Find where the given text appears and provide that cell's center as [X, Y] coordinate. 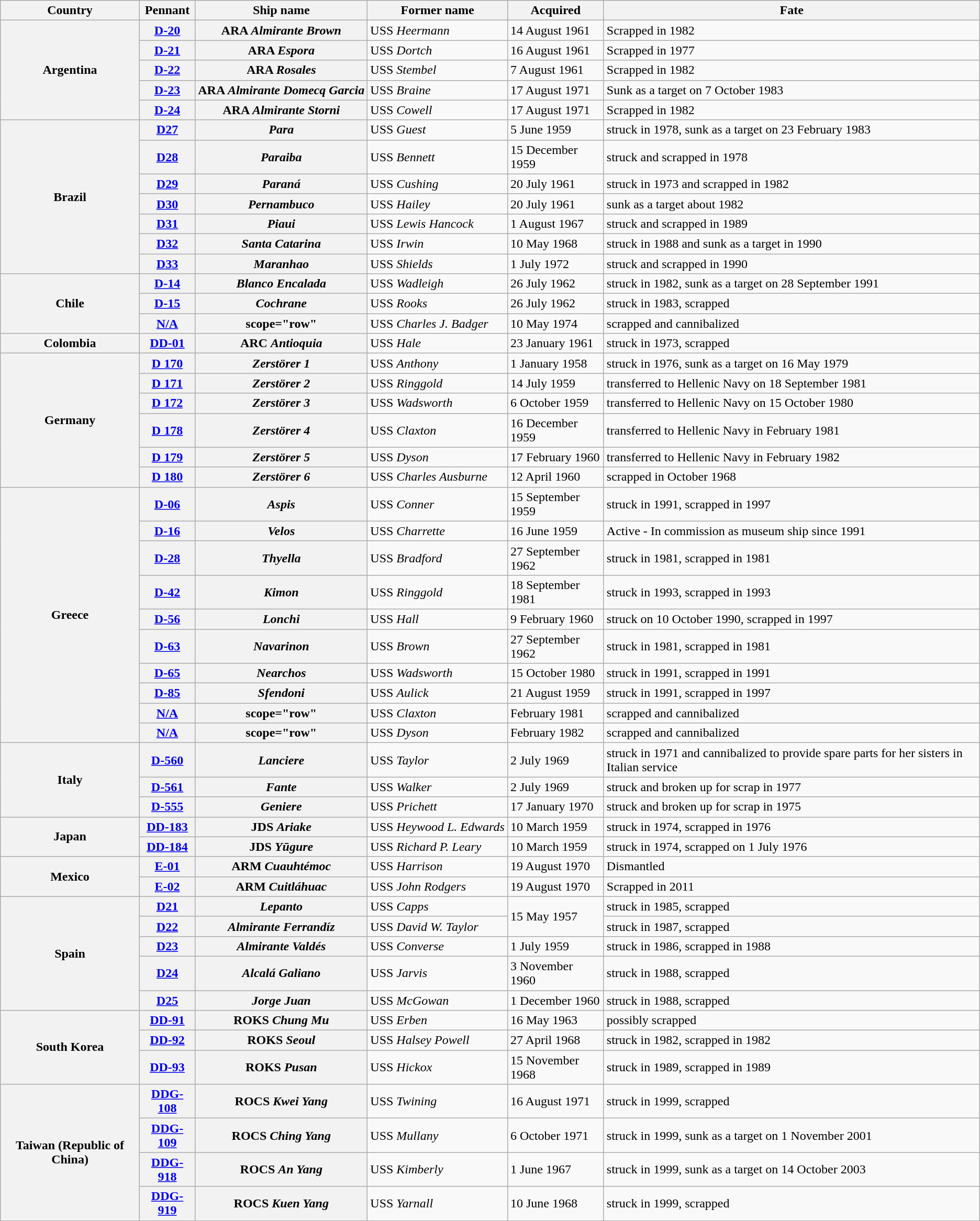
Former name [438, 10]
Zerstörer 6 [282, 477]
possibly scrapped [792, 1020]
USS Hall [438, 619]
D21 [167, 906]
transferred to Hellenic Navy on 18 September 1981 [792, 383]
ARA Rosales [282, 70]
USS Heywood L. Edwards [438, 827]
USS McGowan [438, 1001]
D-23 [167, 90]
USS Yarnall [438, 1203]
Maranhao [282, 263]
struck in 1971 and cannibalized to provide spare parts for her sisters in Italian service [792, 760]
USS Erben [438, 1020]
Mexico [70, 876]
USS Mullany [438, 1135]
Piaui [282, 224]
transferred to Hellenic Navy on 15 October 1980 [792, 403]
D-85 [167, 693]
14 July 1959 [555, 383]
Greece [70, 615]
USS Kimberly [438, 1170]
Acquired [555, 10]
Scrapped in 1977 [792, 50]
DDG-918 [167, 1170]
D 171 [167, 383]
12 April 1960 [555, 477]
E-02 [167, 886]
Aspis [282, 504]
D33 [167, 263]
Ship name [282, 10]
DDG-108 [167, 1102]
DDG-919 [167, 1203]
struck in 1973, scrapped [792, 343]
ROKS Pusan [282, 1067]
struck in 1991, scrapped in 1991 [792, 673]
USS Halsey Powell [438, 1040]
struck in 1986, scrapped in 1988 [792, 946]
ARA Almirante Brown [282, 30]
February 1982 [555, 733]
D-20 [167, 30]
7 August 1961 [555, 70]
D31 [167, 224]
Geniere [282, 807]
South Korea [70, 1047]
16 December 1959 [555, 430]
ROCS Kuen Yang [282, 1203]
Taiwan (Republic of China) [70, 1152]
struck in 1989, scrapped in 1989 [792, 1067]
February 1981 [555, 713]
D-56 [167, 619]
ARM Cuauhtémoc [282, 867]
USS Hickox [438, 1067]
Lanciere [282, 760]
struck in 1987, scrapped [792, 926]
Zerstörer 1 [282, 363]
Pernambuco [282, 204]
D-560 [167, 760]
DD-92 [167, 1040]
D 180 [167, 477]
USS Harrison [438, 867]
16 August 1961 [555, 50]
Pennant [167, 10]
D-06 [167, 504]
Chile [70, 304]
15 September 1959 [555, 504]
D30 [167, 204]
10 May 1974 [555, 324]
D-24 [167, 110]
Fate [792, 10]
D-65 [167, 673]
D-14 [167, 284]
15 November 1968 [555, 1067]
D23 [167, 946]
USS Anthony [438, 363]
struck in 1999, sunk as a target on 1 November 2001 [792, 1135]
10 June 1968 [555, 1203]
D-15 [167, 304]
3 November 1960 [555, 973]
Blanco Encalada [282, 284]
D-561 [167, 787]
USS Hale [438, 343]
USS Walker [438, 787]
DD-01 [167, 343]
USS Jarvis [438, 973]
6 October 1959 [555, 403]
D25 [167, 1001]
USS Prichett [438, 807]
1 July 1972 [555, 263]
USS Stembel [438, 70]
USS Braine [438, 90]
D 179 [167, 457]
DD-184 [167, 847]
D32 [167, 243]
DD-93 [167, 1067]
Thyella [282, 558]
Scrapped in 2011 [792, 886]
Paraiba [282, 157]
D-28 [167, 558]
ROCS An Yang [282, 1170]
ROKS Seoul [282, 1040]
Jorge Juan [282, 1001]
5 June 1959 [555, 130]
DD-183 [167, 827]
1 January 1958 [555, 363]
15 October 1980 [555, 673]
struck in 1978, sunk as a target on 23 February 1983 [792, 130]
1 June 1967 [555, 1170]
Italy [70, 780]
18 September 1981 [555, 592]
struck in 1983, scrapped [792, 304]
USS Cowell [438, 110]
ARC Antioquia [282, 343]
Nearchos [282, 673]
Fante [282, 787]
struck in 1976, sunk as a target on 16 May 1979 [792, 363]
10 May 1968 [555, 243]
JDS Yūgure [282, 847]
USS Hailey [438, 204]
struck in 1993, scrapped in 1993 [792, 592]
Almirante Ferrandíz [282, 926]
USS David W. Taylor [438, 926]
Spain [70, 953]
JDS Ariake [282, 827]
USS Bradford [438, 558]
struck in 1985, scrapped [792, 906]
USS Converse [438, 946]
D27 [167, 130]
D-21 [167, 50]
USS Conner [438, 504]
1 December 1960 [555, 1001]
struck in 1973 and scrapped in 1982 [792, 184]
struck and scrapped in 1990 [792, 263]
struck and scrapped in 1989 [792, 224]
Kimon [282, 592]
Cochrane [282, 304]
D 172 [167, 403]
Paraná [282, 184]
Lepanto [282, 906]
Zerstörer 3 [282, 403]
Colombia [70, 343]
17 January 1970 [555, 807]
struck and broken up for scrap in 1977 [792, 787]
Sfendoni [282, 693]
USS Brown [438, 646]
9 February 1960 [555, 619]
USS Charles Ausburne [438, 477]
DDG-109 [167, 1135]
USS Cushing [438, 184]
USS Shields [438, 263]
D 170 [167, 363]
ARA Almirante Domecq Garcia [282, 90]
Lonchi [282, 619]
D-42 [167, 592]
D22 [167, 926]
USS Twining [438, 1102]
USS John Rodgers [438, 886]
16 August 1971 [555, 1102]
struck in 1974, scrapped in 1976 [792, 827]
transferred to Hellenic Navy in February 1981 [792, 430]
16 May 1963 [555, 1020]
USS Dortch [438, 50]
Argentina [70, 70]
14 August 1961 [555, 30]
ROCS Kwei Yang [282, 1102]
USS Taylor [438, 760]
Zerstörer 5 [282, 457]
struck and scrapped in 1978 [792, 157]
struck on 10 October 1990, scrapped in 1997 [792, 619]
Velos [282, 531]
USS Aulick [438, 693]
D-16 [167, 531]
struck in 1974, scrapped on 1 July 1976 [792, 847]
D28 [167, 157]
Sunk as a target on 7 October 1983 [792, 90]
27 April 1968 [555, 1040]
Brazil [70, 197]
struck and broken up for scrap in 1975 [792, 807]
D-22 [167, 70]
D-555 [167, 807]
Zerstörer 2 [282, 383]
D24 [167, 973]
ROCS Ching Yang [282, 1135]
Active - In commission as museum ship since 1991 [792, 531]
Japan [70, 837]
struck in 1982, sunk as a target on 28 September 1991 [792, 284]
ARA Espora [282, 50]
1 August 1967 [555, 224]
Germany [70, 420]
16 June 1959 [555, 531]
D29 [167, 184]
struck in 1988 and sunk as a target in 1990 [792, 243]
15 December 1959 [555, 157]
USS Rooks [438, 304]
Para [282, 130]
USS Capps [438, 906]
USS Wadleigh [438, 284]
struck in 1999, sunk as a target on 14 October 2003 [792, 1170]
E-01 [167, 867]
sunk as a target about 1982 [792, 204]
21 August 1959 [555, 693]
ARA Almirante Storni [282, 110]
struck in 1982, scrapped in 1982 [792, 1040]
USS Heermann [438, 30]
17 February 1960 [555, 457]
USS Lewis Hancock [438, 224]
scrapped in October 1968 [792, 477]
USS Guest [438, 130]
transferred to Hellenic Navy in February 1982 [792, 457]
Navarinon [282, 646]
USS Richard P. Leary [438, 847]
DD-91 [167, 1020]
USS Bennett [438, 157]
1 July 1959 [555, 946]
USS Charrette [438, 531]
ARM Cuitláhuac [282, 886]
23 January 1961 [555, 343]
D 178 [167, 430]
Dismantled [792, 867]
Almirante Valdés [282, 946]
D-63 [167, 646]
Zerstörer 4 [282, 430]
15 May 1957 [555, 916]
Country [70, 10]
6 October 1971 [555, 1135]
USS Irwin [438, 243]
Alcalá Galiano [282, 973]
USS Charles J. Badger [438, 324]
ROKS Chung Mu [282, 1020]
Santa Catarina [282, 243]
